Identify which cell holds the provided text, then report its [X, Y] central coordinate. 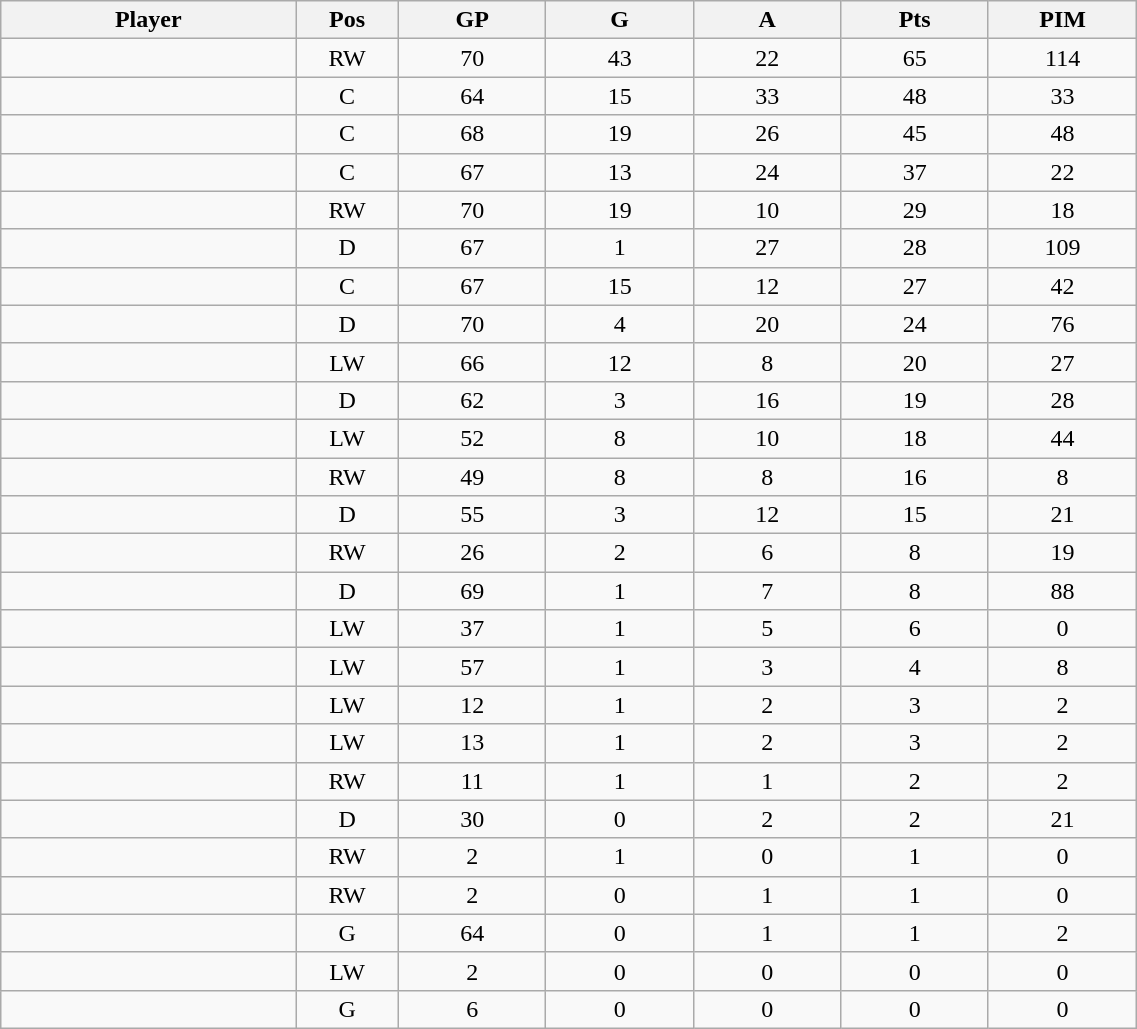
A [766, 20]
65 [914, 58]
7 [766, 591]
68 [472, 134]
55 [472, 515]
57 [472, 667]
49 [472, 477]
Pts [914, 20]
76 [1062, 324]
11 [472, 781]
45 [914, 134]
5 [766, 629]
69 [472, 591]
66 [472, 362]
PIM [1062, 20]
Pos [348, 20]
44 [1062, 438]
43 [620, 58]
Player [148, 20]
109 [1062, 248]
52 [472, 438]
30 [472, 819]
29 [914, 210]
42 [1062, 286]
62 [472, 400]
GP [472, 20]
88 [1062, 591]
114 [1062, 58]
